Extract the (x, y) coordinate from the center of the cell holding the provided text.  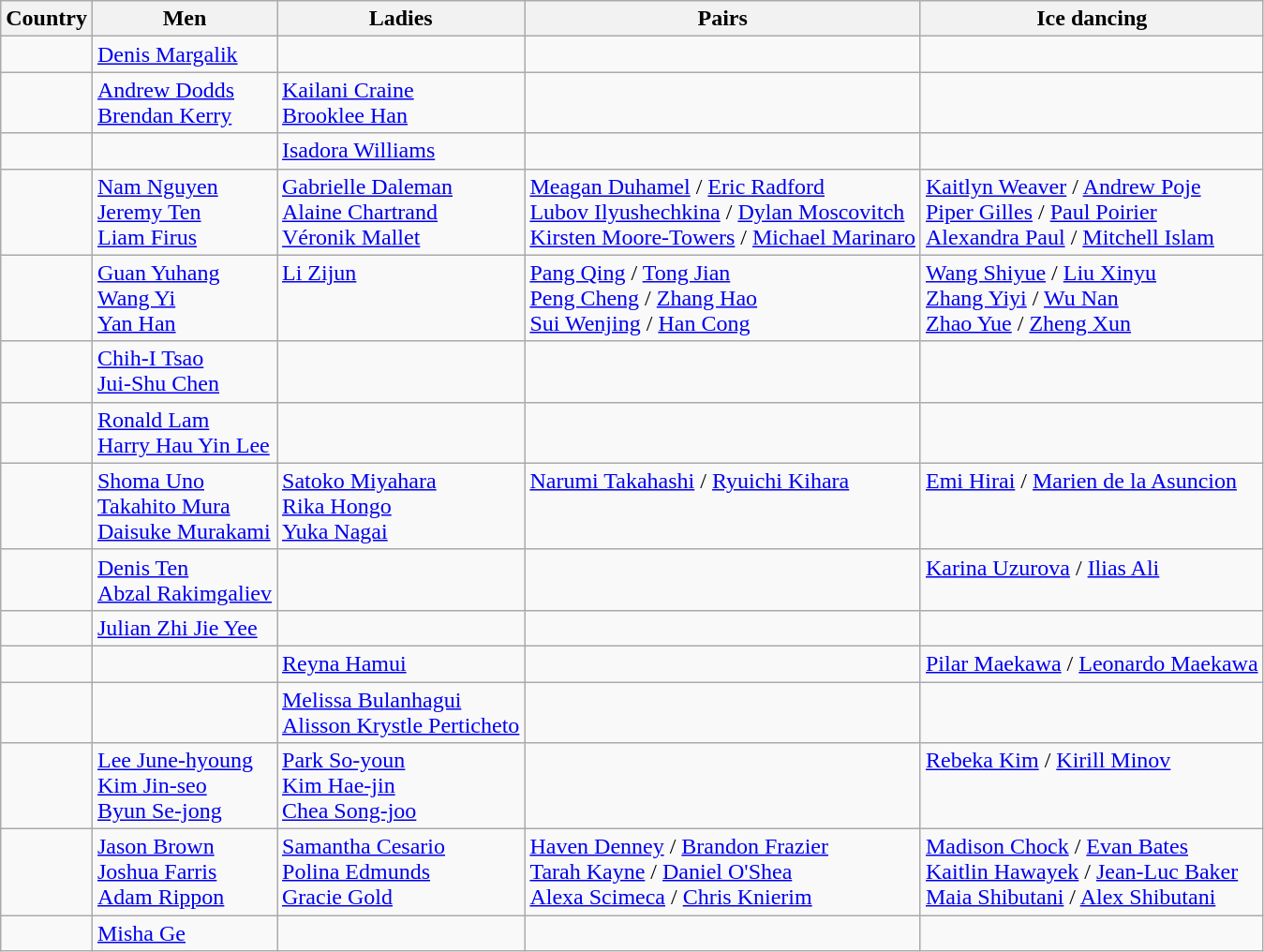
Guan Yuhang Wang Yi Yan Han (184, 298)
Andrew Dodds Brendan Kerry (184, 103)
Narumi Takahashi / Ryuichi Kihara (723, 506)
Pang Qing / Tong Jian Peng Cheng / Zhang Hao Sui Wenjing / Han Cong (723, 298)
Wang Shiyue / Liu Xinyu Zhang Yiyi / Wu Nan Zhao Yue / Zheng Xun (1092, 298)
Lee June-hyoung Kim Jin-seo Byun Se-jong (184, 786)
Rebeka Kim / Kirill Minov (1092, 786)
Emi Hirai / Marien de la Asuncion (1092, 506)
Melissa Bulanhagui Alisson Krystle Perticheto (401, 712)
Jason Brown Joshua Farris Adam Rippon (184, 872)
Julian Zhi Jie Yee (184, 628)
Denis Ten Abzal Rakimgaliev (184, 579)
Chih-I Tsao Jui-Shu Chen (184, 371)
Haven Denney / Brandon Frazier Tarah Kayne / Daniel O'Shea Alexa Scimeca / Chris Knierim (723, 872)
Kaitlyn Weaver / Andrew Poje Piper Gilles / Paul Poirier Alexandra Paul / Mitchell Islam (1092, 212)
Kailani Craine Brooklee Han (401, 103)
Satoko Miyahara Rika Hongo Yuka Nagai (401, 506)
Madison Chock / Evan Bates Kaitlin Hawayek / Jean-Luc Baker Maia Shibutani / Alex Shibutani (1092, 872)
Ronald Lam Harry Hau Yin Lee (184, 433)
Country (47, 19)
Pairs (723, 19)
Karina Uzurova / Ilias Ali (1092, 579)
Nam Nguyen Jeremy Ten Liam Firus (184, 212)
Park So-youn Kim Hae-jin Chea Song-joo (401, 786)
Gabrielle Daleman Alaine Chartrand Véronik Mallet (401, 212)
Men (184, 19)
Ice dancing (1092, 19)
Isadora Williams (401, 151)
Reyna Hamui (401, 663)
Denis Margalik (184, 54)
Pilar Maekawa / Leonardo Maekawa (1092, 663)
Samantha Cesario Polina Edmunds Gracie Gold (401, 872)
Ladies (401, 19)
Misha Ge (184, 933)
Shoma Uno Takahito Mura Daisuke Murakami (184, 506)
Meagan Duhamel / Eric Radford Lubov Ilyushechkina / Dylan Moscovitch Kirsten Moore-Towers / Michael Marinaro (723, 212)
Li Zijun (401, 298)
